Capture the cell that displays the provided text and extract its [X, Y] central coordinate. 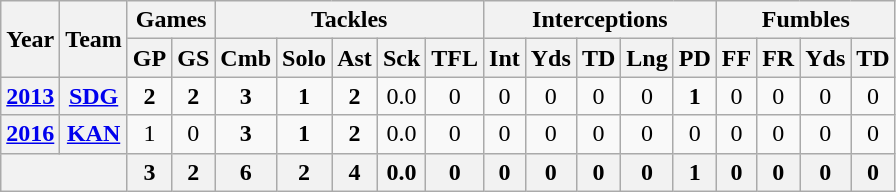
Cmb [246, 58]
FF [736, 58]
Tackles [350, 20]
Team [94, 39]
4 [355, 172]
Fumbles [806, 20]
Sck [401, 58]
2013 [30, 96]
FR [778, 58]
KAN [94, 134]
GP [149, 58]
Games [170, 20]
Year [30, 39]
Ast [355, 58]
TFL [455, 58]
PD [694, 58]
6 [246, 172]
2016 [30, 134]
Interceptions [600, 20]
Lng [647, 58]
SDG [94, 96]
Int [505, 58]
GS [194, 58]
Solo [304, 58]
